Find where the given text appears and provide that cell's center as (X, Y) coordinate. 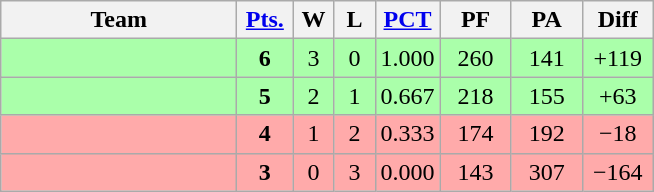
1.000 (408, 58)
L (354, 20)
143 (476, 172)
5 (265, 96)
+119 (618, 58)
141 (546, 58)
0.667 (408, 96)
W (314, 20)
−18 (618, 134)
+63 (618, 96)
PF (476, 20)
0.333 (408, 134)
0.000 (408, 172)
PCT (408, 20)
Pts. (265, 20)
218 (476, 96)
6 (265, 58)
307 (546, 172)
155 (546, 96)
PA (546, 20)
Team (119, 20)
−164 (618, 172)
Diff (618, 20)
174 (476, 134)
192 (546, 134)
260 (476, 58)
4 (265, 134)
